Locate the cell with the specified text and output its (X, Y) center coordinate. 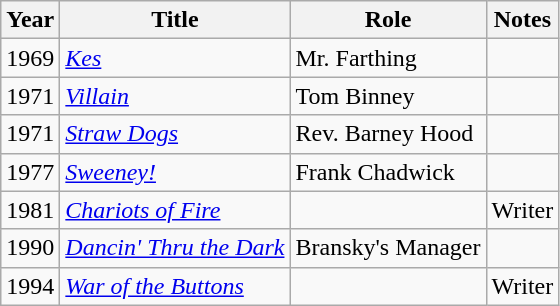
Bransky's Manager (388, 248)
Title (175, 20)
1994 (30, 286)
Role (388, 20)
1981 (30, 210)
Sweeney! (175, 172)
Straw Dogs (175, 134)
1969 (30, 58)
Kes (175, 58)
Frank Chadwick (388, 172)
War of the Buttons (175, 286)
Mr. Farthing (388, 58)
Dancin' Thru the Dark (175, 248)
1977 (30, 172)
Year (30, 20)
Villain (175, 96)
Notes (522, 20)
Chariots of Fire (175, 210)
1990 (30, 248)
Tom Binney (388, 96)
Rev. Barney Hood (388, 134)
